For the text-containing cell, return its midpoint in (X, Y) coordinate format. 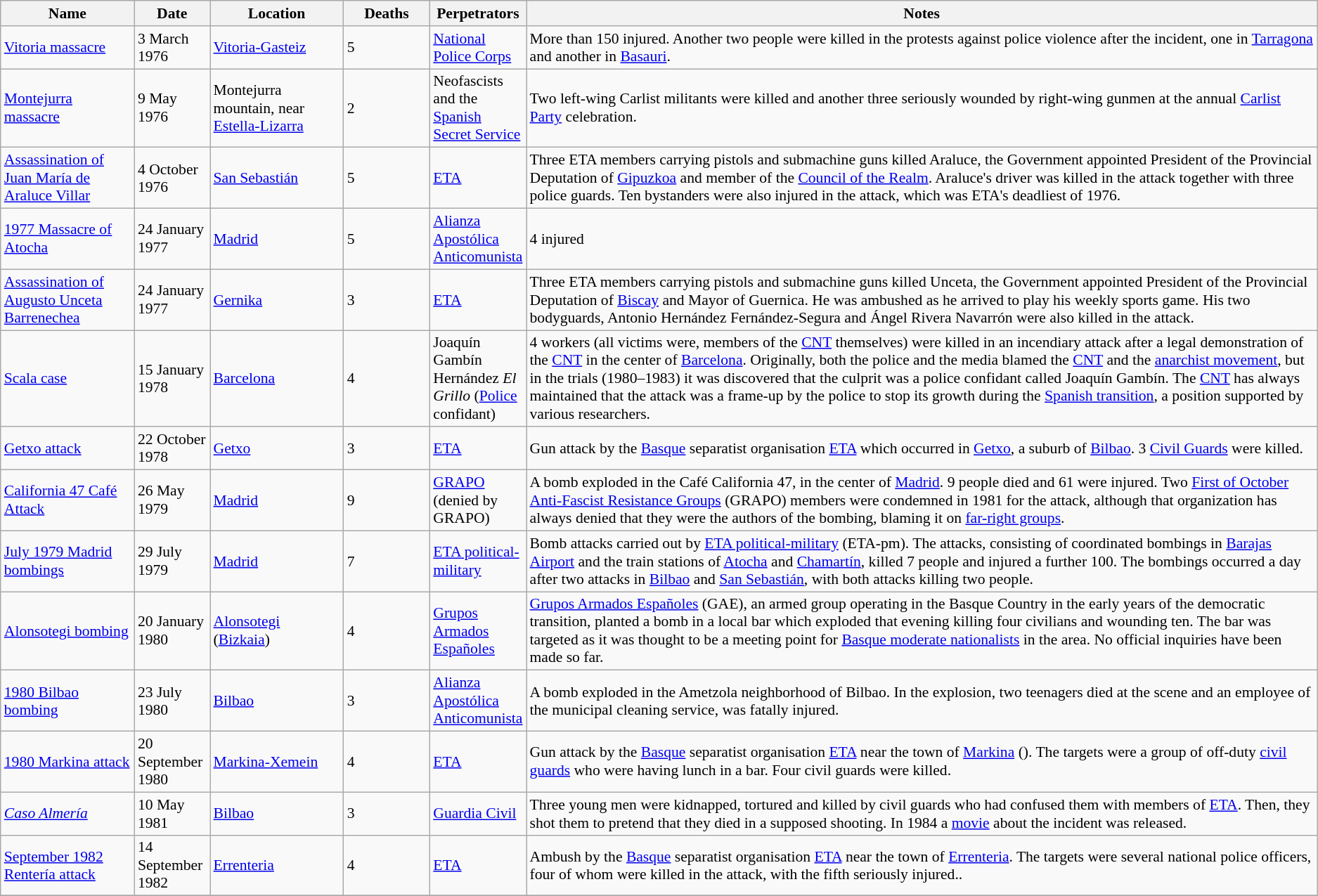
1980 Markina attack (67, 762)
Perpetrators (478, 13)
September 1982 Rentería attack (67, 866)
9 (387, 500)
San Sebastián (276, 178)
Montejurra mountain, near Estella-Lizarra (276, 108)
26 May 1979 (172, 500)
Name (67, 13)
Neofascists and the Spanish Secret Service (478, 108)
22 October 1978 (172, 448)
ETA political-military (478, 561)
20 January 1980 (172, 631)
15 January 1978 (172, 379)
Vitoria-Gasteiz (276, 48)
Gernika (276, 299)
7 (387, 561)
3 March 1976 (172, 48)
July 1979 Madrid bombings (67, 561)
Errenteria (276, 866)
Joaquín Gambín Hernández El Grillo (Police confidant) (478, 379)
Barcelona (276, 379)
National Police Corps (478, 48)
20 September 1980 (172, 762)
Alonsotegi (Bizkaia) (276, 631)
14 September 1982 (172, 866)
29 July 1979 (172, 561)
9 May 1976 (172, 108)
Getxo attack (67, 448)
Date (172, 13)
Notes (921, 13)
4 injured (921, 239)
Scala case (67, 379)
Assassination of Juan María de Araluce Villar (67, 178)
Assassination of Augusto Unceta Barrenechea (67, 299)
10 May 1981 (172, 814)
California 47 Café Attack (67, 500)
Gun attack by the Basque separatist organisation ETA which occurred in Getxo, a suburb of Bilbao. 3 Civil Guards were killed. (921, 448)
Guardia Civil (478, 814)
Two left-wing Carlist militants were killed and another three seriously wounded by right-wing gunmen at the annual Carlist Party celebration. (921, 108)
2 (387, 108)
1977 Massacre of Atocha (67, 239)
GRAPO (denied by GRAPO) (478, 500)
1980 Bilbao bombing (67, 701)
Alonsotegi bombing (67, 631)
Markina-Xemein (276, 762)
Caso Almería (67, 814)
Deaths (387, 13)
Grupos Armados Españoles (478, 631)
Getxo (276, 448)
4 October 1976 (172, 178)
Vitoria massacre (67, 48)
Montejurra massacre (67, 108)
Location (276, 13)
23 July 1980 (172, 701)
